Identify which cell holds the provided text, then report its (X, Y) central coordinate. 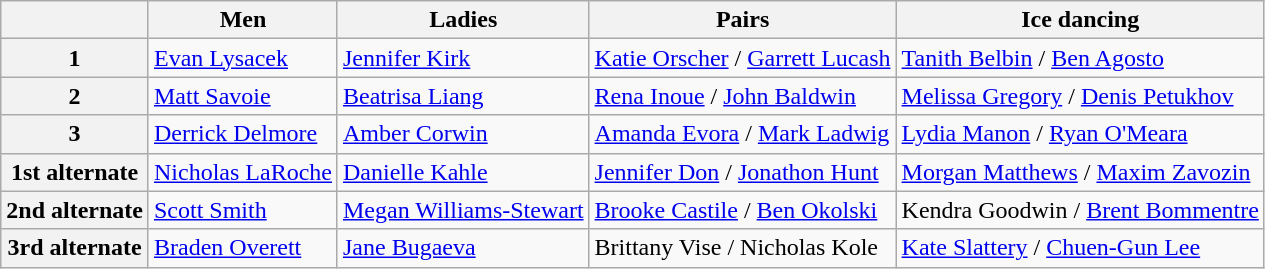
Braden Overett (242, 248)
1st alternate (75, 172)
Derrick Delmore (242, 134)
Ice dancing (1080, 20)
Matt Savoie (242, 96)
2nd alternate (75, 210)
Beatrisa Liang (463, 96)
Megan Williams-Stewart (463, 210)
Amber Corwin (463, 134)
Morgan Matthews / Maxim Zavozin (1080, 172)
Rena Inoue / John Baldwin (742, 96)
Danielle Kahle (463, 172)
Jennifer Don / Jonathon Hunt (742, 172)
Kendra Goodwin / Brent Bommentre (1080, 210)
Jennifer Kirk (463, 58)
2 (75, 96)
Ladies (463, 20)
Amanda Evora / Mark Ladwig (742, 134)
Nicholas LaRoche (242, 172)
Kate Slattery / Chuen-Gun Lee (1080, 248)
Brittany Vise / Nicholas Kole (742, 248)
3rd alternate (75, 248)
Jane Bugaeva (463, 248)
Tanith Belbin / Ben Agosto (1080, 58)
Katie Orscher / Garrett Lucash (742, 58)
Pairs (742, 20)
Men (242, 20)
Melissa Gregory / Denis Petukhov (1080, 96)
Lydia Manon / Ryan O'Meara (1080, 134)
Evan Lysacek (242, 58)
Brooke Castile / Ben Okolski (742, 210)
1 (75, 58)
Scott Smith (242, 210)
3 (75, 134)
